Return the [X, Y] coordinate for the center point of the cell that contains the specified text.  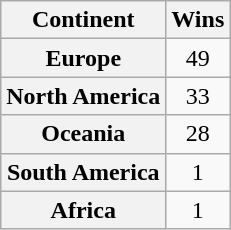
North America [84, 96]
28 [198, 134]
Europe [84, 58]
South America [84, 172]
Wins [198, 20]
49 [198, 58]
Continent [84, 20]
Africa [84, 210]
Oceania [84, 134]
33 [198, 96]
